Capture the cell that displays the provided text and extract its (X, Y) central coordinate. 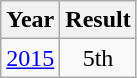
Year (30, 20)
Result (98, 20)
2015 (30, 58)
5th (98, 58)
